From the cell containing the given text, extract its center point as (X, Y) coordinate. 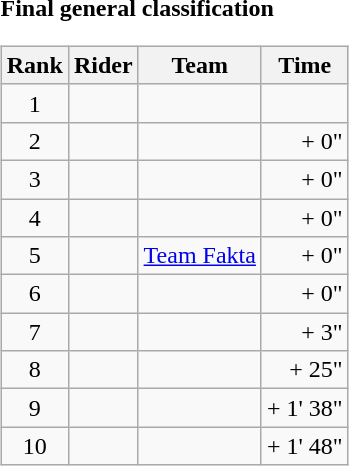
9 (34, 408)
1 (34, 103)
+ 1' 48" (304, 446)
+ 3" (304, 332)
Team Fakta (200, 256)
8 (34, 370)
7 (34, 332)
Time (304, 65)
Rider (103, 65)
Team (200, 65)
4 (34, 217)
10 (34, 446)
3 (34, 179)
6 (34, 294)
5 (34, 256)
2 (34, 141)
+ 25" (304, 370)
Rank (34, 65)
+ 1' 38" (304, 408)
